Detect which cell encompasses the target text, then output its [x, y] center coordinate. 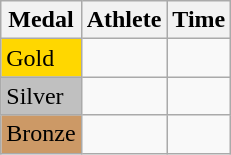
Gold [41, 58]
Time [199, 20]
Medal [41, 20]
Athlete [124, 20]
Silver [41, 96]
Bronze [41, 134]
